Provide the [x, y] coordinate of the cell's center where the given text is located.  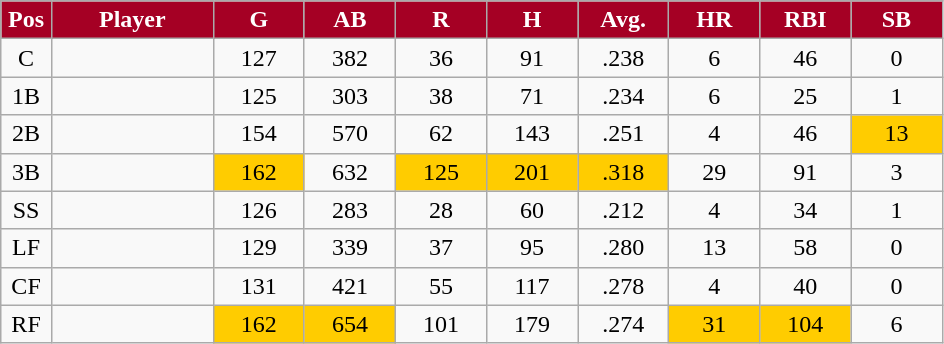
179 [532, 324]
201 [532, 172]
RBI [806, 20]
127 [258, 58]
283 [350, 210]
58 [806, 248]
.212 [624, 210]
28 [440, 210]
.251 [624, 134]
SS [26, 210]
.280 [624, 248]
29 [714, 172]
143 [532, 134]
34 [806, 210]
.278 [624, 286]
Player [132, 20]
71 [532, 96]
25 [806, 96]
339 [350, 248]
101 [440, 324]
117 [532, 286]
36 [440, 58]
LF [26, 248]
38 [440, 96]
421 [350, 286]
R [440, 20]
131 [258, 286]
Avg. [624, 20]
H [532, 20]
632 [350, 172]
1B [26, 96]
55 [440, 286]
31 [714, 324]
SB [896, 20]
CF [26, 286]
Pos [26, 20]
154 [258, 134]
RF [26, 324]
3B [26, 172]
.274 [624, 324]
G [258, 20]
126 [258, 210]
95 [532, 248]
129 [258, 248]
.238 [624, 58]
303 [350, 96]
.234 [624, 96]
AB [350, 20]
654 [350, 324]
62 [440, 134]
.318 [624, 172]
570 [350, 134]
40 [806, 286]
382 [350, 58]
2B [26, 134]
C [26, 58]
3 [896, 172]
37 [440, 248]
HR [714, 20]
104 [806, 324]
60 [532, 210]
